Pinpoint the cell where the given text exists, returning its [x, y] midpoint coordinate. 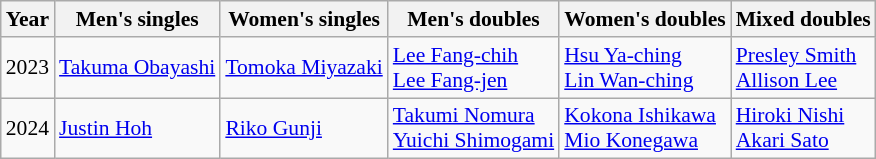
Takumi Nomura Yuichi Shimogami [474, 128]
Mixed doubles [804, 19]
Women's singles [304, 19]
Takuma Obayashi [137, 68]
Lee Fang-chih Lee Fang-jen [474, 68]
Justin Hoh [137, 128]
Hsu Ya-ching Lin Wan-ching [644, 68]
Hiroki Nishi Akari Sato [804, 128]
Men's singles [137, 19]
2024 [28, 128]
Tomoka Miyazaki [304, 68]
Presley Smith Allison Lee [804, 68]
Men's doubles [474, 19]
Women's doubles [644, 19]
Kokona Ishikawa Mio Konegawa [644, 128]
Year [28, 19]
2023 [28, 68]
Riko Gunji [304, 128]
